Output the [x, y] coordinate of the center of the cell containing the given text.  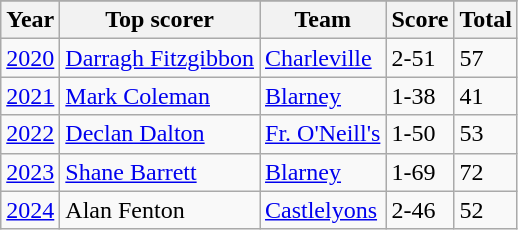
2022 [30, 134]
Charleville [323, 58]
72 [486, 172]
2024 [30, 210]
Total [486, 20]
Score [420, 20]
41 [486, 96]
Alan Fenton [160, 210]
Darragh Fitzgibbon [160, 58]
52 [486, 210]
2020 [30, 58]
1-38 [420, 96]
Top scorer [160, 20]
2-46 [420, 210]
1-50 [420, 134]
2-51 [420, 58]
Fr. O'Neill's [323, 134]
Castlelyons [323, 210]
2021 [30, 96]
57 [486, 58]
53 [486, 134]
Mark Coleman [160, 96]
Team [323, 20]
Declan Dalton [160, 134]
1-69 [420, 172]
Shane Barrett [160, 172]
Year [30, 20]
2023 [30, 172]
